Find where the given text appears and provide that cell's center as (X, Y) coordinate. 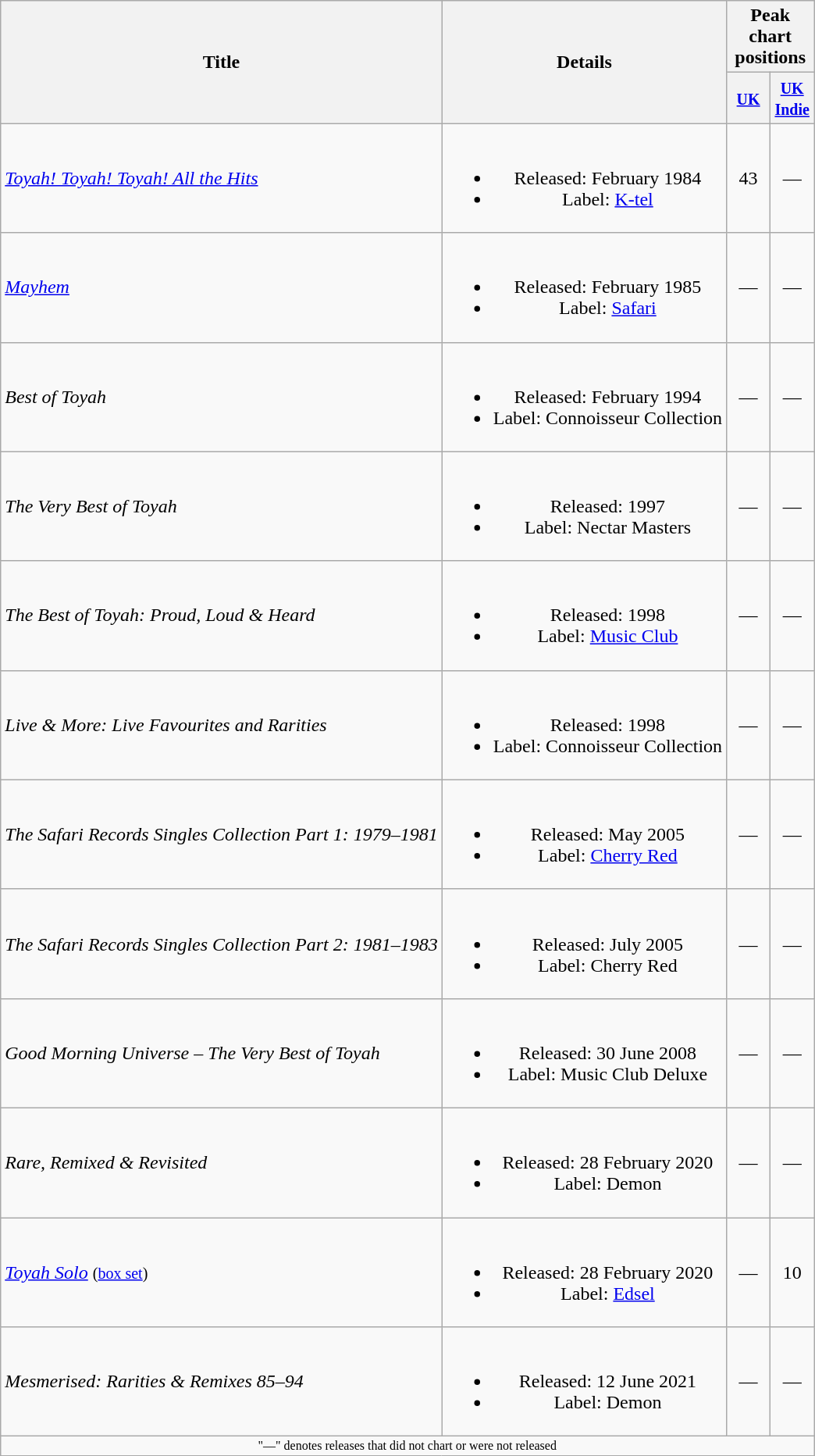
The Safari Records Singles Collection Part 1: 1979–1981 (222, 834)
Good Morning Universe – The Very Best of Toyah (222, 1053)
Released: May 2005Label: Cherry Red (584, 834)
Released: 28 February 2020Label: Demon (584, 1162)
Released: 12 June 2021Label: Demon (584, 1382)
Released: 1998Label: Connoisseur Collection (584, 725)
Details (584, 62)
Best of Toyah (222, 397)
Released: February 1985Label: Safari (584, 287)
UKIndie (792, 98)
Toyah Solo (box set) (222, 1272)
Mesmerised: Rarities & Remixes 85–94 (222, 1382)
The Best of Toyah: Proud, Loud & Heard (222, 616)
"—" denotes releases that did not chart or were not released (407, 1446)
43 (749, 178)
The Very Best of Toyah (222, 506)
Released: July 2005Label: Cherry Red (584, 944)
Mayhem (222, 287)
Released: February 1994Label: Connoisseur Collection (584, 397)
10 (792, 1272)
Released: 30 June 2008Label: Music Club Deluxe (584, 1053)
Live & More: Live Favourites and Rarities (222, 725)
UK (749, 98)
Released: 1998Label: Music Club (584, 616)
Released: February 1984Label: K-tel (584, 178)
Released: 1997Label: Nectar Masters (584, 506)
Peak chart positions (771, 37)
Title (222, 62)
Toyah! Toyah! Toyah! All the Hits (222, 178)
Released: 28 February 2020Label: Edsel (584, 1272)
Rare, Remixed & Revisited (222, 1162)
The Safari Records Singles Collection Part 2: 1981–1983 (222, 944)
